Return the [x, y] coordinate for the center point of the cell that contains the specified text.  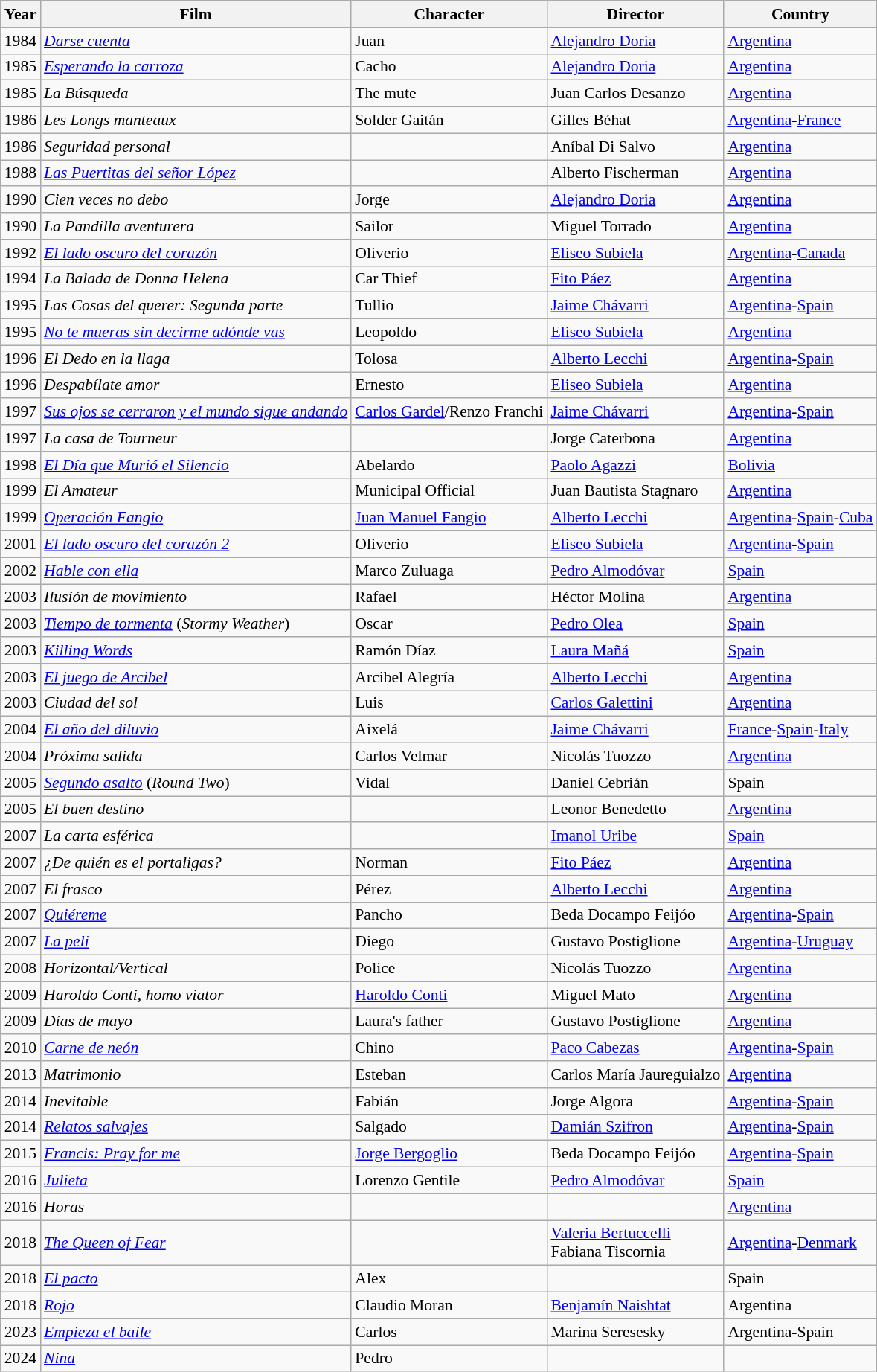
El frasco [196, 889]
The mute [449, 94]
Darse cuenta [196, 41]
France-Spain-Italy [800, 730]
La Búsqueda [196, 94]
Jorge [449, 200]
1984 [21, 41]
El juego de Arcibel [196, 677]
Carlos María Jaureguialzo [635, 1074]
Esperando la carroza [196, 67]
Claudio Moran [449, 1306]
Alberto Fischerman [635, 173]
Segundo asalto (Round Two) [196, 783]
Julieta [196, 1181]
Las Puertitas del señor López [196, 173]
La Pandilla aventurera [196, 226]
Carlos Velmar [449, 757]
Horizontal/Vertical [196, 969]
Ramón Díaz [449, 650]
Bolivia [800, 465]
Ciudad del sol [196, 703]
Luis [449, 703]
El Día que Murió el Silencio [196, 465]
Días de mayo [196, 1022]
Esteban [449, 1074]
Vidal [449, 783]
Leonor Benedetto [635, 810]
Year [21, 14]
El pacto [196, 1279]
Oscar [449, 624]
Fabián [449, 1101]
Inevitable [196, 1101]
Cacho [449, 67]
Jorge Bergoglio [449, 1154]
2001 [21, 545]
Film [196, 14]
No te mueras sin decirme adónde vas [196, 333]
Carne de neón [196, 1048]
Character [449, 14]
2010 [21, 1048]
El lado oscuro del corazón 2 [196, 545]
Empieza el baile [196, 1332]
Damián Szifron [635, 1127]
Carlos Gardel/Renzo Franchi [449, 412]
Marina Seresesky [635, 1332]
El lado oscuro del corazón [196, 253]
Aníbal Di Salvo [635, 147]
Country [800, 14]
Pedro [449, 1359]
Juan [449, 41]
La peli [196, 942]
Pancho [449, 915]
Paolo Agazzi [635, 465]
Quiéreme [196, 915]
2015 [21, 1154]
Miguel Mato [635, 995]
Haroldo Conti [449, 995]
Argentina-France [800, 121]
Sus ojos se cerraron y el mundo sigue andando [196, 412]
La carta esférica [196, 836]
Tiempo de tormenta (Stormy Weather) [196, 624]
Juan Manuel Fangio [449, 518]
Leopoldo [449, 333]
2002 [21, 571]
2023 [21, 1332]
Ilusión de movimiento [196, 597]
Próxima salida [196, 757]
Tullio [449, 306]
Norman [449, 862]
Hable con ella [196, 571]
Pedro Olea [635, 624]
Argentina-Spain-Cuba [800, 518]
1994 [21, 279]
Sailor [449, 226]
1992 [21, 253]
Solder Gaitán [449, 121]
Daniel Cebrián [635, 783]
Carlos [449, 1332]
Juan Bautista Stagnaro [635, 491]
Jorge Caterbona [635, 438]
Argentina-Denmark [800, 1243]
Imanol Uribe [635, 836]
Ernesto [449, 385]
2024 [21, 1359]
Municipal Official [449, 491]
Laura's father [449, 1022]
Benjamín Naishtat [635, 1306]
La Balada de Donna Helena [196, 279]
Car Thief [449, 279]
El Dedo en la llaga [196, 359]
Salgado [449, 1127]
El año del diluvio [196, 730]
Valeria BertuccelliFabiana Tiscornia [635, 1243]
2013 [21, 1074]
Argentina-Canada [800, 253]
Despabílate amor [196, 385]
Marco Zuluaga [449, 571]
Juan Carlos Desanzo [635, 94]
Nina [196, 1359]
2008 [21, 969]
La casa de Tourneur [196, 438]
Jorge Algora [635, 1101]
Haroldo Conti, homo viator [196, 995]
Police [449, 969]
1988 [21, 173]
Aixelá [449, 730]
Diego [449, 942]
¿De quién es el portaligas? [196, 862]
El buen destino [196, 810]
Rojo [196, 1306]
Seguridad personal [196, 147]
Cien veces no debo [196, 200]
El Amateur [196, 491]
Killing Words [196, 650]
Laura Mañá [635, 650]
Director [635, 14]
Héctor Molina [635, 597]
Gilles Béhat [635, 121]
Argentina-Uruguay [800, 942]
Arcibel Alegría [449, 677]
Rafael [449, 597]
Las Cosas del querer: Segunda parte [196, 306]
Les Longs manteaux [196, 121]
1998 [21, 465]
The Queen of Fear [196, 1243]
Horas [196, 1207]
Chino [449, 1048]
Tolosa [449, 359]
Carlos Galettini [635, 703]
Lorenzo Gentile [449, 1181]
Operación Fangio [196, 518]
Paco Cabezas [635, 1048]
Abelardo [449, 465]
Miguel Torrado [635, 226]
Alex [449, 1279]
Matrimonio [196, 1074]
Francis: Pray for me [196, 1154]
Relatos salvajes [196, 1127]
Pérez [449, 889]
